From the cell containing the given text, extract its center point as [X, Y] coordinate. 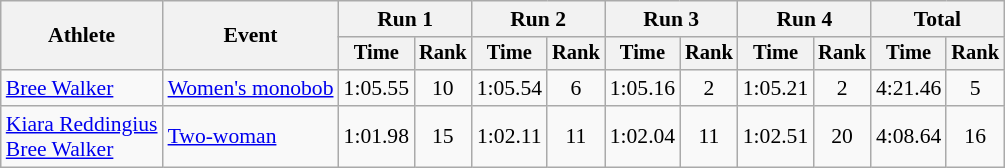
Women's monobob [251, 88]
1:05.16 [642, 88]
4:08.64 [908, 136]
Athlete [82, 36]
Run 1 [406, 19]
Run 2 [538, 19]
1:05.21 [776, 88]
6 [576, 88]
Two-woman [251, 136]
10 [443, 88]
Run 4 [804, 19]
5 [975, 88]
Run 3 [672, 19]
1:05.54 [510, 88]
1:02.11 [510, 136]
Kiara ReddingiusBree Walker [82, 136]
Total [938, 19]
20 [842, 136]
4:21.46 [908, 88]
16 [975, 136]
15 [443, 136]
1:02.51 [776, 136]
Event [251, 36]
Bree Walker [82, 88]
1:01.98 [376, 136]
1:02.04 [642, 136]
1:05.55 [376, 88]
